For the text-containing cell, return its midpoint in [x, y] coordinate format. 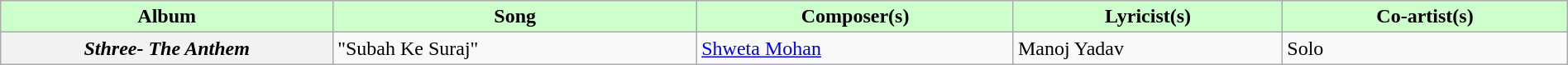
Solo [1425, 48]
Lyricist(s) [1148, 17]
"Subah Ke Suraj" [515, 48]
Shweta Mohan [855, 48]
Manoj Yadav [1148, 48]
Sthree- The Anthem [167, 48]
Co-artist(s) [1425, 17]
Song [515, 17]
Composer(s) [855, 17]
Album [167, 17]
